Find where the given text appears and provide that cell's center as (X, Y) coordinate. 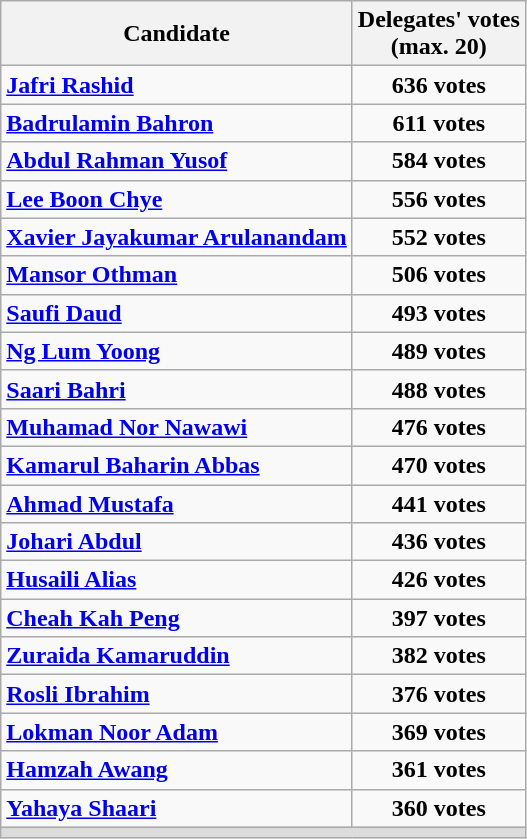
Mansor Othman (177, 275)
636 votes (438, 85)
Candidate (177, 34)
Johari Abdul (177, 542)
Saari Bahri (177, 389)
376 votes (438, 694)
Badrulamin Bahron (177, 123)
Delegates' votes(max. 20) (438, 34)
611 votes (438, 123)
Yahaya Shaari (177, 808)
584 votes (438, 161)
489 votes (438, 351)
360 votes (438, 808)
426 votes (438, 580)
361 votes (438, 770)
Jafri Rashid (177, 85)
397 votes (438, 618)
493 votes (438, 313)
Hamzah Awang (177, 770)
Kamarul Baharin Abbas (177, 465)
Zuraida Kamaruddin (177, 656)
Muhamad Nor Nawawi (177, 427)
Xavier Jayakumar Arulanandam (177, 237)
Saufi Daud (177, 313)
556 votes (438, 199)
506 votes (438, 275)
441 votes (438, 503)
Cheah Kah Peng (177, 618)
Husaili Alias (177, 580)
Abdul Rahman Yusof (177, 161)
470 votes (438, 465)
552 votes (438, 237)
476 votes (438, 427)
Ahmad Mustafa (177, 503)
488 votes (438, 389)
Lee Boon Chye (177, 199)
Lokman Noor Adam (177, 732)
Rosli Ibrahim (177, 694)
369 votes (438, 732)
436 votes (438, 542)
Ng Lum Yoong (177, 351)
382 votes (438, 656)
